For the text-containing cell, return its midpoint in [x, y] coordinate format. 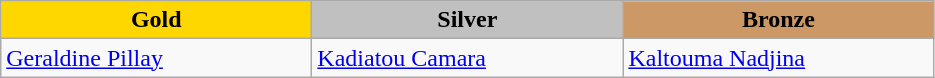
Kaltouma Nadjina [778, 58]
Bronze [778, 20]
Silver [468, 20]
Kadiatou Camara [468, 58]
Geraldine Pillay [156, 58]
Gold [156, 20]
